Scan for the cell matching the given text and deliver its (x, y) coordinate at center. 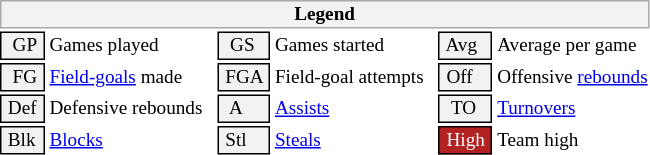
Games started (354, 46)
GS (244, 46)
Steals (354, 140)
Average per game (573, 46)
Def (22, 108)
Avg (466, 46)
Team high (573, 140)
A (244, 108)
Games played (131, 46)
Defensive rebounds (131, 108)
TO (466, 108)
Offensive rebounds (573, 77)
Legend (324, 14)
High (466, 140)
Assists (354, 108)
FGA (244, 77)
Stl (244, 140)
Field-goal attempts (354, 77)
Off (466, 77)
Blocks (131, 140)
Field-goals made (131, 77)
Blk (22, 140)
FG (22, 77)
Turnovers (573, 108)
GP (22, 46)
